Pinpoint the cell where the given text exists, returning its [x, y] midpoint coordinate. 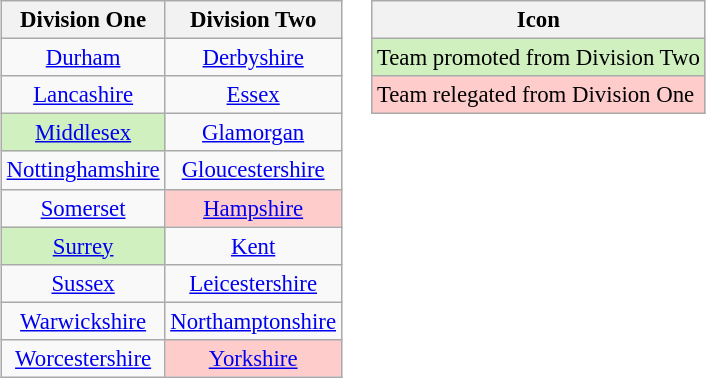
Sussex [83, 283]
Team promoted from Division Two [538, 58]
Yorkshire [253, 358]
Leicestershire [253, 283]
Derbyshire [253, 58]
Kent [253, 246]
Team relegated from Division One [538, 95]
Hampshire [253, 208]
Middlesex [83, 133]
Gloucestershire [253, 170]
Durham [83, 58]
Warwickshire [83, 321]
Somerset [83, 208]
Icon [538, 20]
Northamptonshire [253, 321]
Division Two [253, 20]
Lancashire [83, 95]
Glamorgan [253, 133]
Nottinghamshire [83, 170]
Essex [253, 95]
Division One [83, 20]
Surrey [83, 246]
Worcestershire [83, 358]
